Provide the [x, y] coordinate of the cell's center where the given text is located.  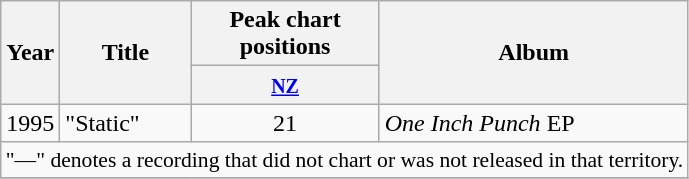
NZ [285, 85]
"Static" [126, 123]
One Inch Punch EP [534, 123]
21 [285, 123]
Year [30, 52]
1995 [30, 123]
Album [534, 52]
"—" denotes a recording that did not chart or was not released in that territory. [345, 160]
Peak chartpositions [285, 34]
Title [126, 52]
